Return (x, y) of the center of cell containing provided text 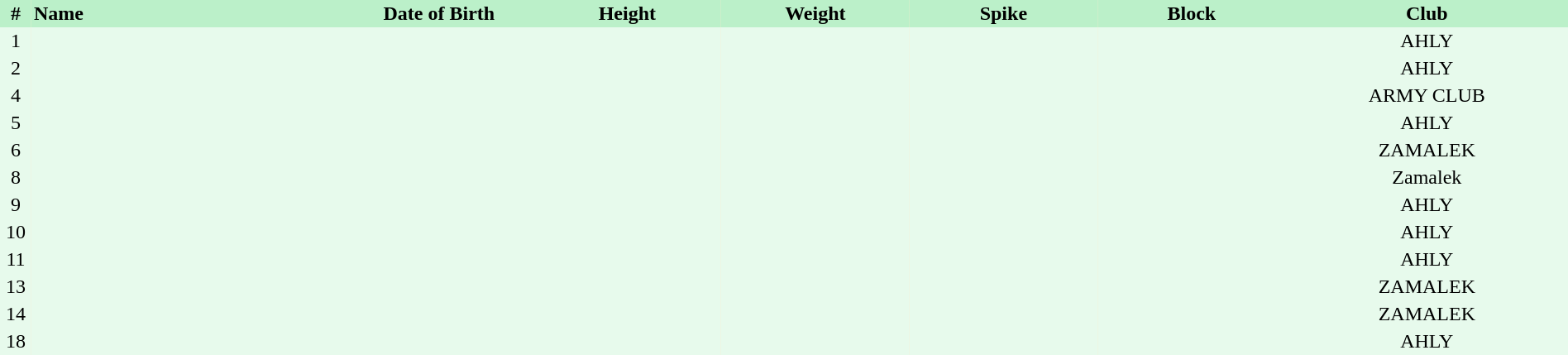
Height (628, 13)
4 (16, 96)
1 (16, 41)
ARMY CLUB (1427, 96)
8 (16, 177)
Spike (1004, 13)
9 (16, 205)
Zamalek (1427, 177)
# (16, 13)
Name (189, 13)
2 (16, 68)
13 (16, 286)
6 (16, 151)
10 (16, 232)
Block (1192, 13)
18 (16, 341)
Date of Birth (439, 13)
14 (16, 314)
11 (16, 260)
Club (1427, 13)
5 (16, 122)
Weight (815, 13)
